Provide the (x, y) coordinate of the cell's center where the given text is located.  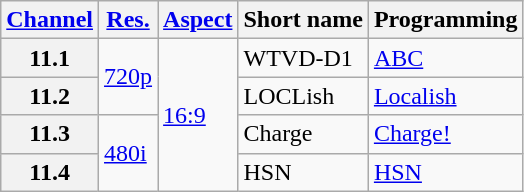
11.3 (50, 134)
Short name (303, 20)
11.1 (50, 58)
Localish (446, 96)
Charge! (446, 134)
Channel (50, 20)
11.2 (50, 96)
WTVD-D1 (303, 58)
LOCLish (303, 96)
Res. (128, 20)
720p (128, 77)
ABC (446, 58)
16:9 (198, 115)
Programming (446, 20)
480i (128, 153)
Aspect (198, 20)
Charge (303, 134)
11.4 (50, 172)
